For the text-containing cell, return its midpoint in (x, y) coordinate format. 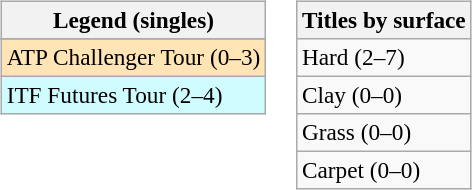
Titles by surface (384, 20)
ITF Futures Tour (2–4) (133, 95)
ATP Challenger Tour (0–3) (133, 57)
Clay (0–0) (384, 95)
Grass (0–0) (384, 133)
Carpet (0–0) (384, 171)
Legend (singles) (133, 20)
Hard (2–7) (384, 57)
